Extract the [X, Y] coordinate from the center of the cell holding the provided text.  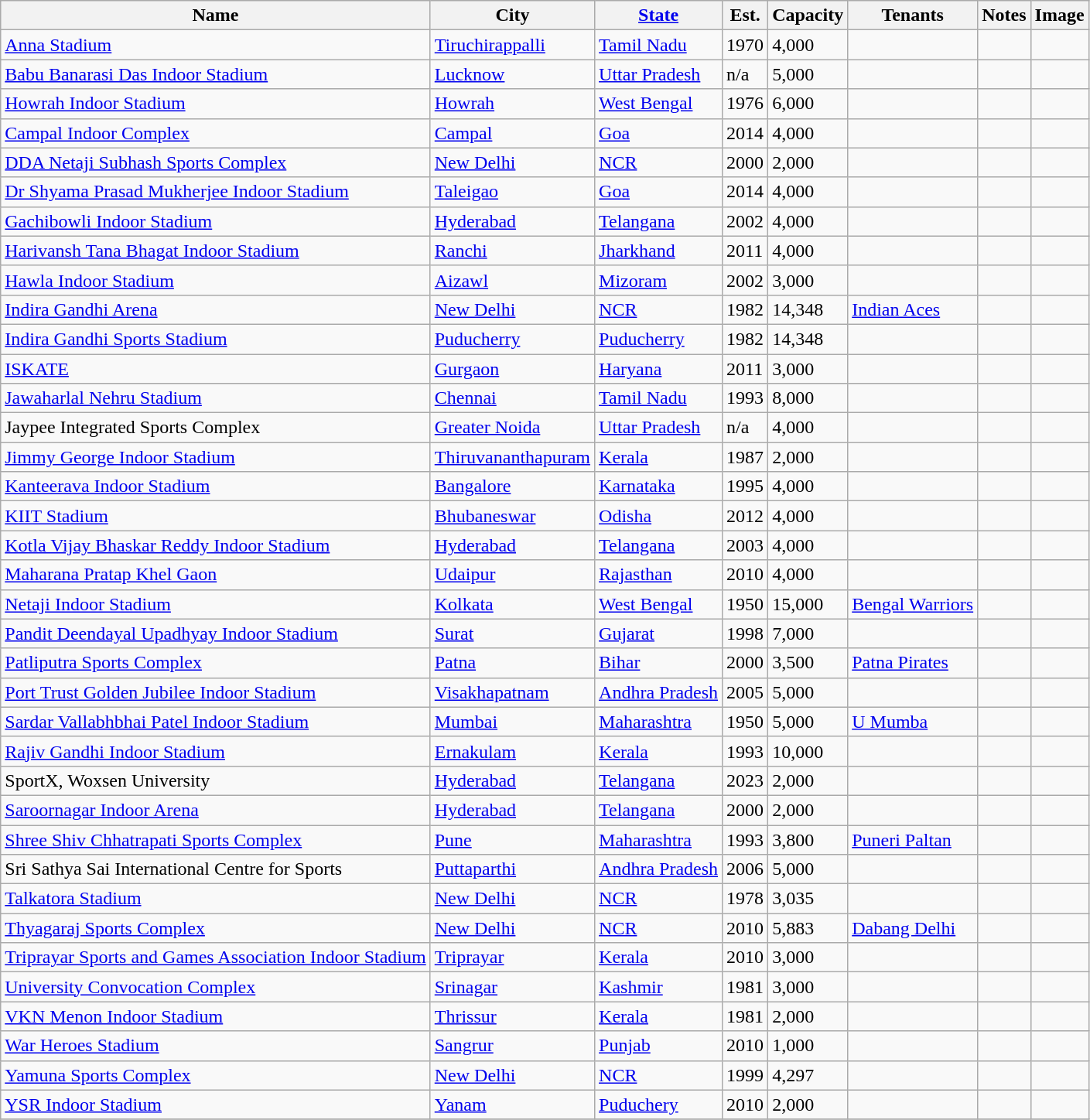
DDA Netaji Subhash Sports Complex [215, 162]
8,000 [808, 398]
Jawaharlal Nehru Stadium [215, 398]
Srinagar [512, 987]
KIIT Stadium [215, 516]
Rajasthan [659, 575]
Jaypee Integrated Sports Complex [215, 428]
City [512, 15]
Notes [1004, 15]
Mumbai [512, 722]
Udaipur [512, 575]
Patliputra Sports Complex [215, 663]
Name [215, 15]
Hawla Indoor Stadium [215, 280]
Indian Aces [913, 309]
Campal Indoor Complex [215, 133]
Babu Banarasi Das Indoor Stadium [215, 74]
1995 [746, 487]
Kashmir [659, 987]
Bangalore [512, 487]
Shree Shiv Chhatrapati Sports Complex [215, 839]
Gujarat [659, 633]
Capacity [808, 15]
Ernakulam [512, 751]
Visakhapatnam [512, 692]
Yamuna Sports Complex [215, 1075]
Aizawl [512, 280]
Talkatora Stadium [215, 899]
Tiruchirappalli [512, 45]
Karnataka [659, 487]
Est. [746, 15]
1,000 [808, 1046]
YSR Indoor Stadium [215, 1105]
3,035 [808, 899]
Kotla Vijay Bhaskar Reddy Indoor Stadium [215, 545]
7,000 [808, 633]
Haryana [659, 369]
Yanam [512, 1105]
1970 [746, 45]
Triprayar Sports and Games Association Indoor Stadium [215, 958]
Maharana Pratap Khel Gaon [215, 575]
Odisha [659, 516]
Taleigao [512, 192]
10,000 [808, 751]
Puneri Paltan [913, 839]
Kanteerava Indoor Stadium [215, 487]
Sri Sathya Sai International Centre for Sports [215, 869]
Ranchi [512, 251]
Jharkhand [659, 251]
Gurgaon [512, 369]
Dabang Delhi [913, 928]
Thyagaraj Sports Complex [215, 928]
Surat [512, 633]
1987 [746, 457]
Punjab [659, 1046]
U Mumba [913, 722]
15,000 [808, 604]
2006 [746, 869]
Howrah [512, 104]
Port Trust Golden Jubilee Indoor Stadium [215, 692]
Sangrur [512, 1046]
1976 [746, 104]
Patna Pirates [913, 663]
6,000 [808, 104]
Dr Shyama Prasad Mukherjee Indoor Stadium [215, 192]
1998 [746, 633]
Lucknow [512, 74]
Saroornagar Indoor Arena [215, 810]
Puttaparthi [512, 869]
Triprayar [512, 958]
Jimmy George Indoor Stadium [215, 457]
Chennai [512, 398]
Image [1060, 15]
State [659, 15]
Thrissur [512, 1016]
Howrah Indoor Stadium [215, 104]
Mizoram [659, 280]
5,883 [808, 928]
4,297 [808, 1075]
3,500 [808, 663]
1999 [746, 1075]
Kolkata [512, 604]
Puduchery [659, 1105]
2023 [746, 780]
1978 [746, 899]
Anna Stadium [215, 45]
Rajiv Gandhi Indoor Stadium [215, 751]
War Heroes Stadium [215, 1046]
Pandit Deendayal Upadhyay Indoor Stadium [215, 633]
Pune [512, 839]
VKN Menon Indoor Stadium [215, 1016]
ISKATE [215, 369]
Netaji Indoor Stadium [215, 604]
3,800 [808, 839]
Patna [512, 663]
Indira Gandhi Arena [215, 309]
University Convocation Complex [215, 987]
Bihar [659, 663]
Tenants [913, 15]
Sardar Vallabhbhai Patel Indoor Stadium [215, 722]
Campal [512, 133]
2012 [746, 516]
2005 [746, 692]
2003 [746, 545]
Thiruvananthapuram [512, 457]
Bhubaneswar [512, 516]
Gachibowli Indoor Stadium [215, 221]
Indira Gandhi Sports Stadium [215, 339]
Bengal Warriors [913, 604]
SportX, Woxsen University [215, 780]
Harivansh Tana Bhagat Indoor Stadium [215, 251]
Greater Noida [512, 428]
